Capture the cell that displays the provided text and extract its [X, Y] central coordinate. 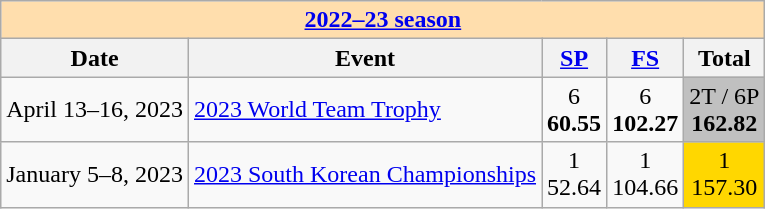
6 60.55 [574, 110]
1 104.66 [646, 174]
Event [364, 58]
1 157.30 [724, 174]
FS [646, 58]
2022–23 season [383, 20]
January 5–8, 2023 [95, 174]
6 102.27 [646, 110]
Total [724, 58]
1 52.64 [574, 174]
2023 World Team Trophy [364, 110]
2T / 6P 162.82 [724, 110]
2023 South Korean Championships [364, 174]
SP [574, 58]
April 13–16, 2023 [95, 110]
Date [95, 58]
